Find where the given text appears and provide that cell's center as (X, Y) coordinate. 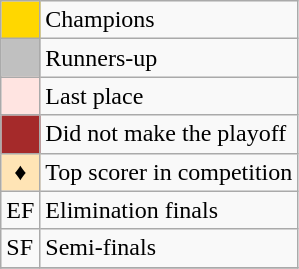
Top scorer in competition (169, 172)
Elimination finals (169, 210)
Champions (169, 20)
♦ (20, 172)
EF (20, 210)
Runners-up (169, 58)
Did not make the playoff (169, 134)
Semi-finals (169, 248)
Last place (169, 96)
SF (20, 248)
